Return the [X, Y] coordinate for the center point of the cell that contains the specified text.  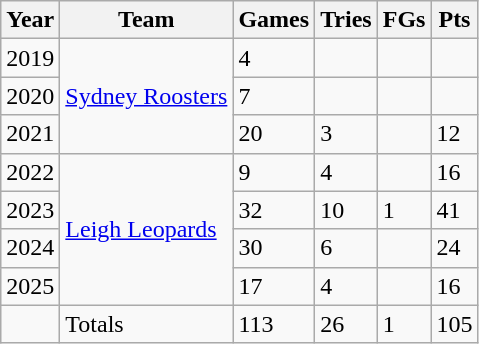
Sydney Roosters [146, 96]
2024 [30, 248]
2019 [30, 58]
FGs [404, 20]
113 [274, 324]
24 [454, 248]
20 [274, 134]
2025 [30, 286]
9 [274, 172]
Games [274, 20]
Tries [346, 20]
2022 [30, 172]
Team [146, 20]
17 [274, 286]
6 [346, 248]
2023 [30, 210]
26 [346, 324]
10 [346, 210]
Year [30, 20]
12 [454, 134]
Leigh Leopards [146, 229]
2021 [30, 134]
41 [454, 210]
2020 [30, 96]
Pts [454, 20]
30 [274, 248]
105 [454, 324]
32 [274, 210]
3 [346, 134]
7 [274, 96]
Totals [146, 324]
